Return the (X, Y) coordinate for the center point of the cell that contains the specified text.  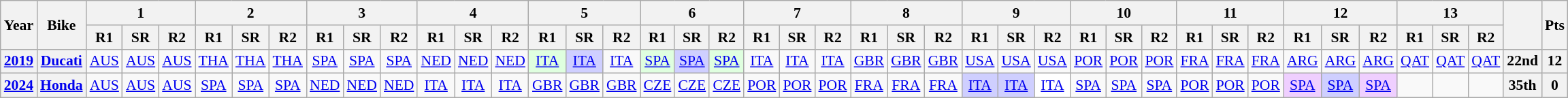
8 (906, 13)
2 (250, 13)
5 (585, 13)
6 (691, 13)
9 (1016, 13)
1 (141, 13)
7 (797, 13)
0 (1554, 86)
35th (1522, 86)
10 (1124, 13)
11 (1230, 13)
13 (1450, 13)
Honda (61, 86)
2019 (19, 61)
4 (472, 13)
22nd (1522, 61)
2024 (19, 86)
Bike (61, 24)
Year (19, 24)
Ducati (61, 61)
Pts (1554, 24)
3 (362, 13)
